Locate the cell with the specified text and output its (x, y) center coordinate. 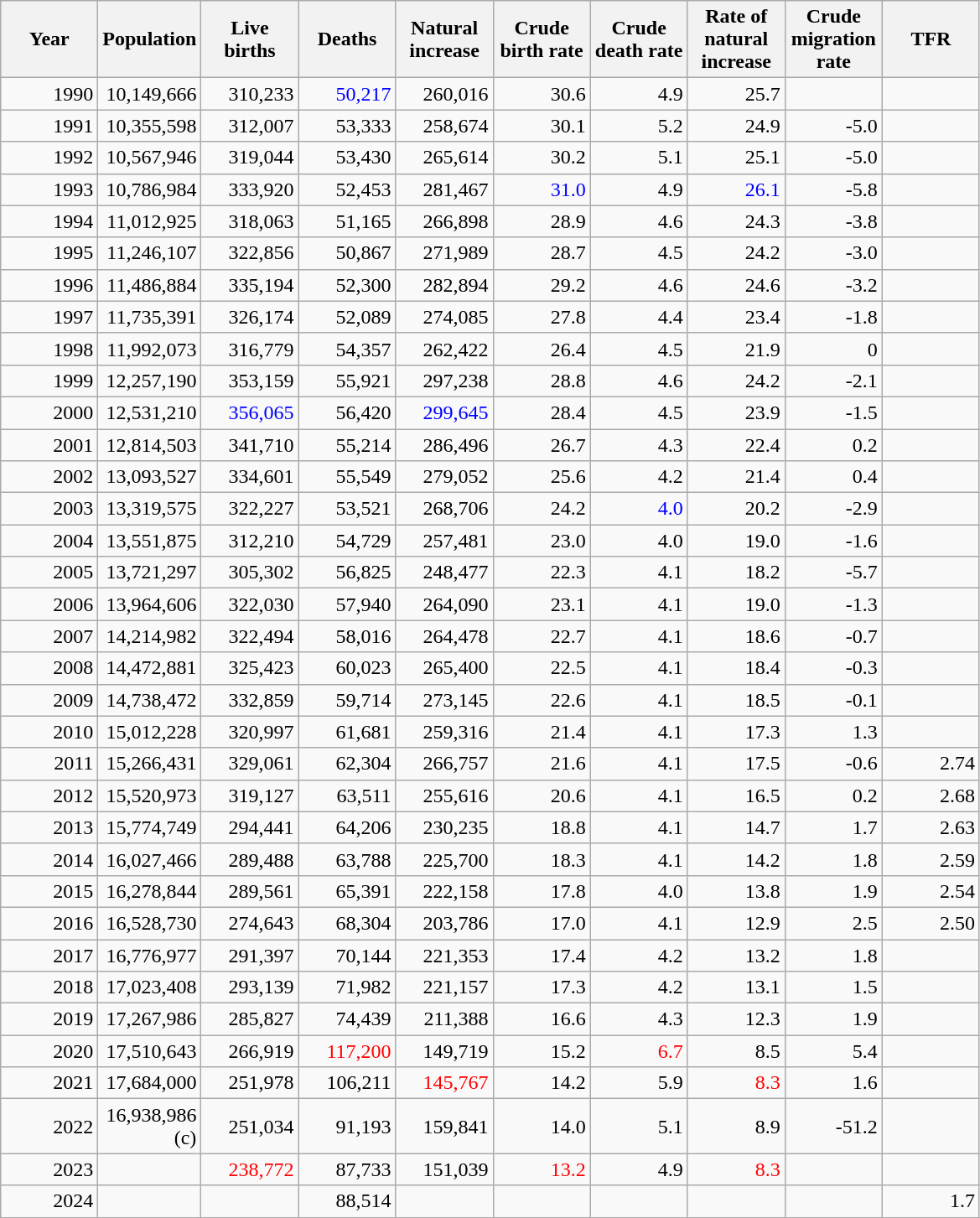
63,511 (347, 796)
Crude death rate (639, 39)
11,992,073 (149, 349)
-1.6 (833, 541)
322,030 (250, 604)
13,551,875 (149, 541)
322,494 (250, 636)
15,266,431 (149, 764)
5.4 (833, 1051)
2023 (49, 1169)
271,989 (444, 253)
20.6 (542, 796)
18.2 (736, 573)
87,733 (347, 1169)
2015 (49, 891)
-2.1 (833, 381)
12,531,210 (149, 412)
1994 (49, 221)
282,894 (444, 285)
14.7 (736, 827)
322,856 (250, 253)
16,528,730 (149, 923)
260,016 (444, 94)
22.6 (542, 700)
Population (149, 39)
21.6 (542, 764)
-0.1 (833, 700)
332,859 (250, 700)
-3.8 (833, 221)
2.5 (833, 923)
326,174 (250, 317)
225,700 (444, 859)
Live births (250, 39)
53,521 (347, 509)
24.6 (736, 285)
68,304 (347, 923)
310,233 (250, 94)
2019 (49, 1019)
-0.6 (833, 764)
6.7 (639, 1051)
1997 (49, 317)
-3.0 (833, 253)
16.5 (736, 796)
325,423 (250, 668)
334,601 (250, 477)
2007 (49, 636)
149,719 (444, 1051)
56,825 (347, 573)
Rate of natural increase (736, 39)
0 (833, 349)
356,065 (250, 412)
17.5 (736, 764)
Year (49, 39)
2002 (49, 477)
2010 (49, 732)
52,089 (347, 317)
65,391 (347, 891)
27.8 (542, 317)
16,278,844 (149, 891)
28.4 (542, 412)
53,430 (347, 158)
18.4 (736, 668)
18.8 (542, 827)
12.9 (736, 923)
14,214,982 (149, 636)
-3.2 (833, 285)
20.2 (736, 509)
159,841 (444, 1127)
TFR (931, 39)
51,165 (347, 221)
8.5 (736, 1051)
23.4 (736, 317)
70,144 (347, 955)
291,397 (250, 955)
2021 (49, 1083)
255,616 (444, 796)
30.6 (542, 94)
2020 (49, 1051)
-0.3 (833, 668)
58,016 (347, 636)
28.8 (542, 381)
15.2 (542, 1051)
266,919 (250, 1051)
316,779 (250, 349)
2016 (49, 923)
1.6 (833, 1083)
17.0 (542, 923)
10,149,666 (149, 94)
22.5 (542, 668)
10,786,984 (149, 189)
1.5 (833, 987)
18.5 (736, 700)
30.1 (542, 126)
281,467 (444, 189)
221,353 (444, 955)
2022 (49, 1127)
262,422 (444, 349)
341,710 (250, 445)
28.9 (542, 221)
320,997 (250, 732)
29.2 (542, 285)
18.3 (542, 859)
24.3 (736, 221)
1991 (49, 126)
268,706 (444, 509)
251,034 (250, 1127)
2.74 (931, 764)
64,206 (347, 827)
293,139 (250, 987)
1.3 (833, 732)
11,735,391 (149, 317)
50,867 (347, 253)
2.54 (931, 891)
50,217 (347, 94)
21.9 (736, 349)
17.4 (542, 955)
16,938,986 (c) (149, 1127)
10,355,598 (149, 126)
265,614 (444, 158)
13,319,575 (149, 509)
266,757 (444, 764)
11,246,107 (149, 253)
1990 (49, 94)
23.9 (736, 412)
2013 (49, 827)
2005 (49, 573)
2024 (49, 1201)
22.4 (736, 445)
5.9 (639, 1083)
12.3 (736, 1019)
17,510,643 (149, 1051)
63,788 (347, 859)
26.7 (542, 445)
286,496 (444, 445)
-2.9 (833, 509)
274,643 (250, 923)
203,786 (444, 923)
2012 (49, 796)
91,193 (347, 1127)
14,738,472 (149, 700)
329,061 (250, 764)
15,520,973 (149, 796)
1999 (49, 381)
-0.7 (833, 636)
258,674 (444, 126)
259,316 (444, 732)
30.2 (542, 158)
285,827 (250, 1019)
17.8 (542, 891)
25.6 (542, 477)
61,681 (347, 732)
289,488 (250, 859)
88,514 (347, 1201)
1992 (49, 158)
15,774,749 (149, 827)
2006 (49, 604)
4.4 (639, 317)
52,453 (347, 189)
305,302 (250, 573)
13,964,606 (149, 604)
2.50 (931, 923)
264,090 (444, 604)
2009 (49, 700)
14.0 (542, 1127)
145,767 (444, 1083)
248,477 (444, 573)
2004 (49, 541)
54,357 (347, 349)
55,549 (347, 477)
56,420 (347, 412)
17,684,000 (149, 1083)
5.2 (639, 126)
1998 (49, 349)
Crude migration rate (833, 39)
264,478 (444, 636)
1996 (49, 285)
221,157 (444, 987)
117,200 (347, 1051)
1993 (49, 189)
2003 (49, 509)
12,257,190 (149, 381)
26.1 (736, 189)
13.1 (736, 987)
-51.2 (833, 1127)
55,921 (347, 381)
2001 (49, 445)
15,012,228 (149, 732)
299,645 (444, 412)
222,158 (444, 891)
2.63 (931, 827)
24.9 (736, 126)
2017 (49, 955)
52,300 (347, 285)
2008 (49, 668)
11,012,925 (149, 221)
2014 (49, 859)
-1.3 (833, 604)
238,772 (250, 1169)
16,776,977 (149, 955)
71,982 (347, 987)
10,567,946 (149, 158)
0.4 (833, 477)
17,267,986 (149, 1019)
251,978 (250, 1083)
-1.5 (833, 412)
312,007 (250, 126)
-5.7 (833, 573)
1995 (49, 253)
23.1 (542, 604)
16.6 (542, 1019)
265,400 (444, 668)
18.6 (736, 636)
8.9 (736, 1127)
57,940 (347, 604)
13,721,297 (149, 573)
2.59 (931, 859)
335,194 (250, 285)
12,814,503 (149, 445)
Deaths (347, 39)
289,561 (250, 891)
2.68 (931, 796)
22.7 (542, 636)
312,210 (250, 541)
294,441 (250, 827)
-1.8 (833, 317)
353,159 (250, 381)
13,093,527 (149, 477)
274,085 (444, 317)
23.0 (542, 541)
22.3 (542, 573)
16,027,466 (149, 859)
25.7 (736, 94)
297,238 (444, 381)
28.7 (542, 253)
279,052 (444, 477)
Crude birth rate (542, 39)
59,714 (347, 700)
11,486,884 (149, 285)
54,729 (347, 541)
62,304 (347, 764)
14,472,881 (149, 668)
Natural increase (444, 39)
230,235 (444, 827)
31.0 (542, 189)
318,063 (250, 221)
13.8 (736, 891)
211,388 (444, 1019)
257,481 (444, 541)
2018 (49, 987)
25.1 (736, 158)
106,211 (347, 1083)
319,127 (250, 796)
-5.8 (833, 189)
266,898 (444, 221)
333,920 (250, 189)
74,439 (347, 1019)
2000 (49, 412)
55,214 (347, 445)
2011 (49, 764)
26.4 (542, 349)
53,333 (347, 126)
17,023,408 (149, 987)
273,145 (444, 700)
319,044 (250, 158)
151,039 (444, 1169)
322,227 (250, 509)
60,023 (347, 668)
